For the text-containing cell, return its midpoint in [X, Y] coordinate format. 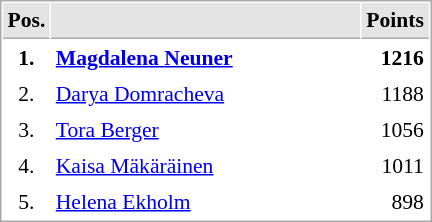
Kaisa Mäkäräinen [206, 165]
2. [26, 93]
1188 [396, 93]
3. [26, 129]
1011 [396, 165]
4. [26, 165]
Pos. [26, 21]
Points [396, 21]
1056 [396, 129]
Darya Domracheva [206, 93]
898 [396, 201]
5. [26, 201]
Tora Berger [206, 129]
Magdalena Neuner [206, 57]
Helena Ekholm [206, 201]
1. [26, 57]
1216 [396, 57]
